Capture the cell that displays the provided text and extract its (X, Y) central coordinate. 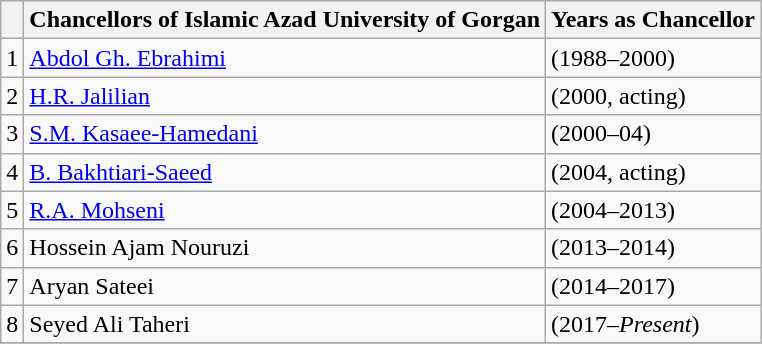
(2000, acting) (654, 96)
(2014–2017) (654, 286)
Aryan Sateei (285, 286)
Abdol Gh. Ebrahimi (285, 58)
(1988–2000) (654, 58)
8 (12, 324)
Years as Chancellor (654, 20)
(2013–2014) (654, 248)
H.R. Jalilian (285, 96)
(2004, acting) (654, 172)
7 (12, 286)
5 (12, 210)
(2017–Present) (654, 324)
B. Bakhtiari-Saeed (285, 172)
1 (12, 58)
R.A. Mohseni (285, 210)
S.M. Kasaee-Hamedani (285, 134)
Chancellors of Islamic Azad University of Gorgan (285, 20)
(2004–2013) (654, 210)
Seyed Ali Taheri (285, 324)
(2000–04) (654, 134)
6 (12, 248)
3 (12, 134)
4 (12, 172)
2 (12, 96)
Hossein Ajam Nouruzi (285, 248)
